Return the [X, Y] coordinate for the center point of the cell that contains the specified text.  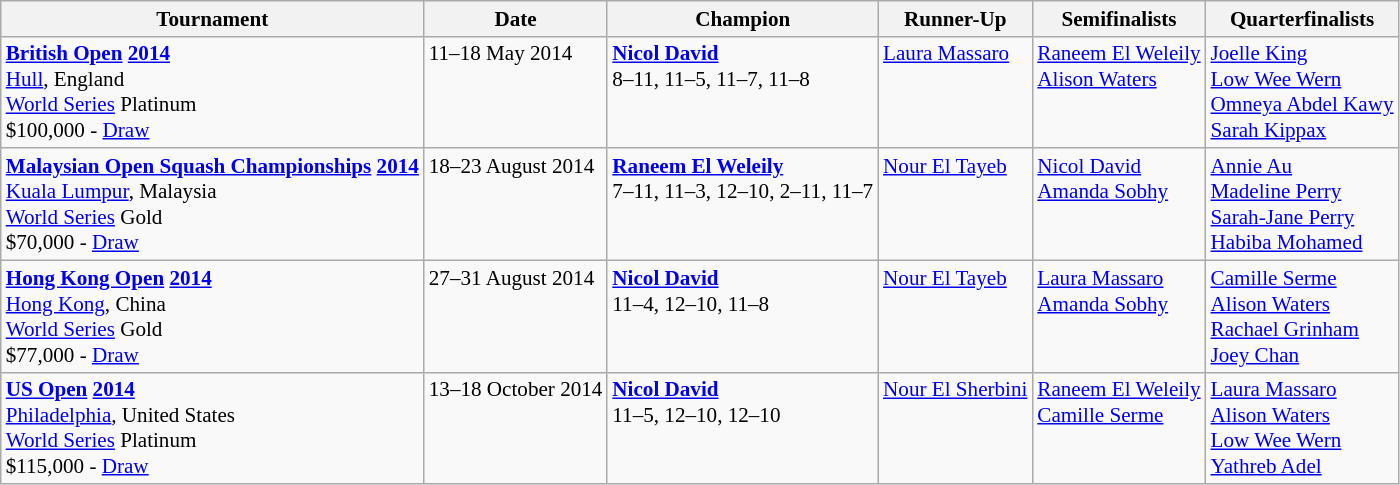
Champion [742, 18]
Camille Serme Alison Waters Rachael Grinham Joey Chan [1302, 316]
13–18 October 2014 [516, 428]
Quarterfinalists [1302, 18]
Runner-Up [955, 18]
Raneem El Weleily Camille Serme [1118, 428]
Nicol David11–5, 12–10, 12–10 [742, 428]
Nicol David Amanda Sobhy [1118, 204]
Nour El Sherbini [955, 428]
Raneem El Weleily7–11, 11–3, 12–10, 2–11, 11–7 [742, 204]
Raneem El Weleily Alison Waters [1118, 92]
Tournament [212, 18]
11–18 May 2014 [516, 92]
British Open 2014 Hull, EnglandWorld Series Platinum$100,000 - Draw [212, 92]
Laura Massaro Alison Waters Low Wee Wern Yathreb Adel [1302, 428]
Hong Kong Open 2014 Hong Kong, ChinaWorld Series Gold$77,000 - Draw [212, 316]
Nicol David11–4, 12–10, 11–8 [742, 316]
US Open 2014 Philadelphia, United StatesWorld Series Platinum$115,000 - Draw [212, 428]
Semifinalists [1118, 18]
Laura Massaro [955, 92]
18–23 August 2014 [516, 204]
Laura Massaro Amanda Sobhy [1118, 316]
Annie Au Madeline Perry Sarah-Jane Perry Habiba Mohamed [1302, 204]
Nicol David8–11, 11–5, 11–7, 11–8 [742, 92]
27–31 August 2014 [516, 316]
Date [516, 18]
Malaysian Open Squash Championships 2014 Kuala Lumpur, MalaysiaWorld Series Gold$70,000 - Draw [212, 204]
Joelle King Low Wee Wern Omneya Abdel Kawy Sarah Kippax [1302, 92]
